Provide the (X, Y) coordinate of the cell's center where the given text is located.  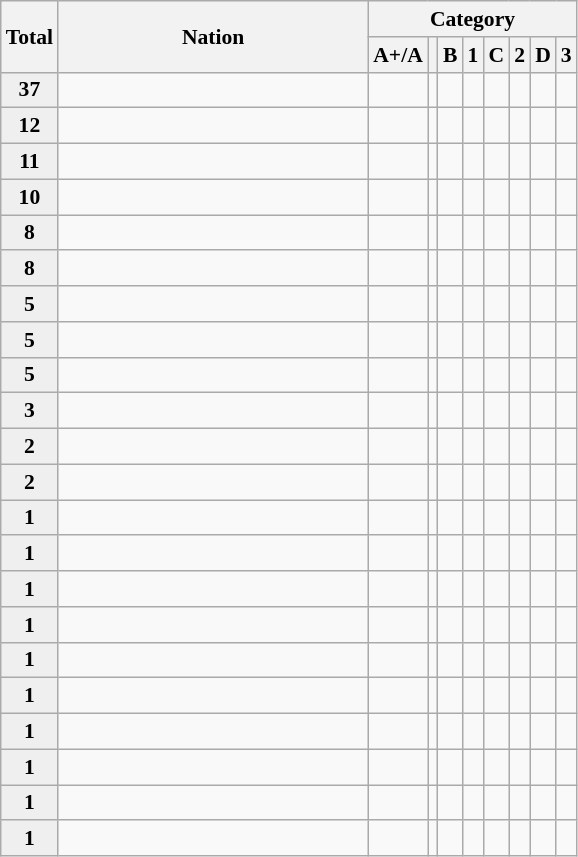
Total (30, 36)
Category (472, 19)
B (450, 55)
C (496, 55)
A+/A (398, 55)
12 (30, 126)
D (543, 55)
37 (30, 90)
Nation (213, 36)
11 (30, 162)
10 (30, 197)
